Determine the [x, y] coordinate at the center of the cell enclosing the given text.  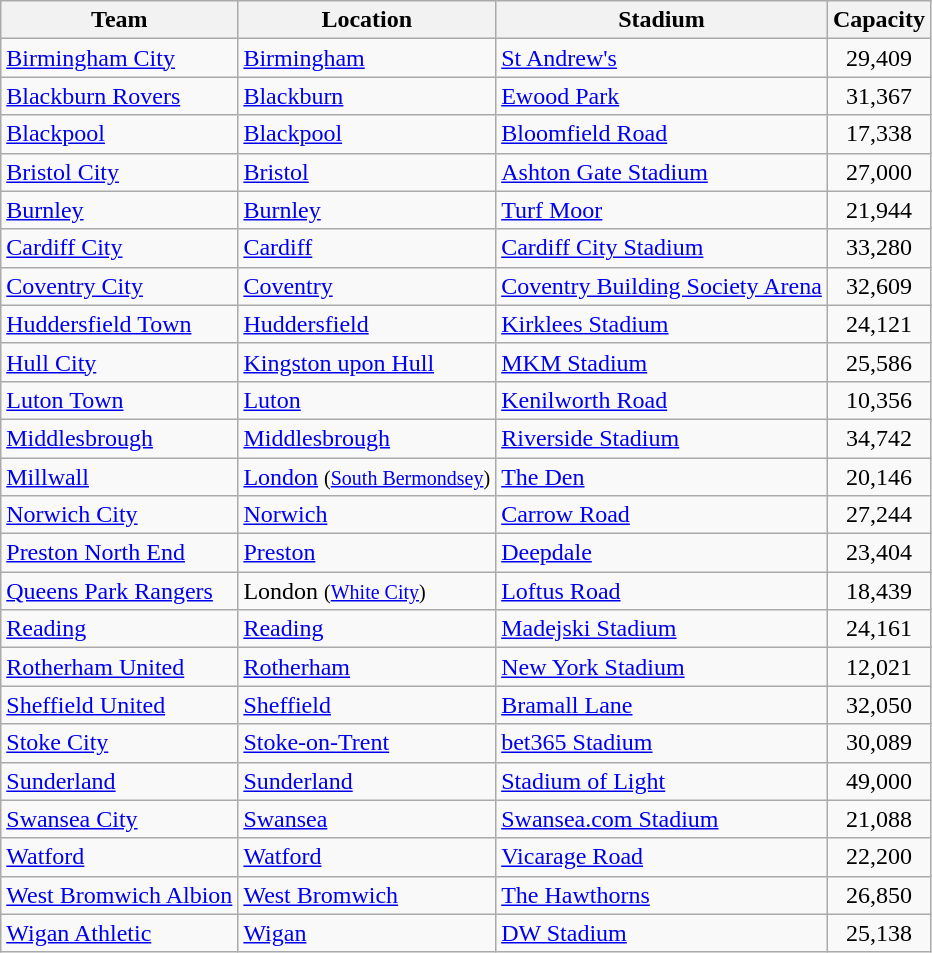
Sheffield [367, 705]
Ashton Gate Stadium [662, 172]
Coventry [367, 286]
Bloomfield Road [662, 134]
Turf Moor [662, 210]
Luton Town [120, 400]
Luton [367, 400]
Millwall [120, 477]
27,000 [878, 172]
32,609 [878, 286]
Stoke-on-Trent [367, 743]
Norwich City [120, 515]
Team [120, 20]
Blackburn Rovers [120, 96]
Bristol City [120, 172]
Loftus Road [662, 591]
Ewood Park [662, 96]
Deepdale [662, 553]
Coventry City [120, 286]
Madejski Stadium [662, 629]
30,089 [878, 743]
Cardiff [367, 248]
Swansea [367, 819]
Wigan [367, 933]
Rotherham United [120, 667]
25,138 [878, 933]
27,244 [878, 515]
Preston North End [120, 553]
Sheffield United [120, 705]
Riverside Stadium [662, 438]
Bristol [367, 172]
Capacity [878, 20]
The Hawthorns [662, 895]
24,121 [878, 324]
West Bromwich [367, 895]
Wigan Athletic [120, 933]
20,146 [878, 477]
Location [367, 20]
Kenilworth Road [662, 400]
Norwich [367, 515]
Kingston upon Hull [367, 362]
St Andrew's [662, 58]
10,356 [878, 400]
Cardiff City [120, 248]
West Bromwich Albion [120, 895]
Preston [367, 553]
Stadium of Light [662, 781]
New York Stadium [662, 667]
Hull City [120, 362]
17,338 [878, 134]
London (South Bermondsey) [367, 477]
Blackburn [367, 96]
Birmingham [367, 58]
Swansea City [120, 819]
Stadium [662, 20]
26,850 [878, 895]
21,088 [878, 819]
22,200 [878, 857]
Swansea.com Stadium [662, 819]
32,050 [878, 705]
Vicarage Road [662, 857]
18,439 [878, 591]
London (White City) [367, 591]
Huddersfield [367, 324]
Bramall Lane [662, 705]
33,280 [878, 248]
34,742 [878, 438]
49,000 [878, 781]
bet365 Stadium [662, 743]
Cardiff City Stadium [662, 248]
Coventry Building Society Arena [662, 286]
DW Stadium [662, 933]
31,367 [878, 96]
Rotherham [367, 667]
The Den [662, 477]
23,404 [878, 553]
29,409 [878, 58]
25,586 [878, 362]
Birmingham City [120, 58]
MKM Stadium [662, 362]
12,021 [878, 667]
Stoke City [120, 743]
Queens Park Rangers [120, 591]
Kirklees Stadium [662, 324]
21,944 [878, 210]
Huddersfield Town [120, 324]
Carrow Road [662, 515]
24,161 [878, 629]
